Find where the given text appears and provide that cell's center as [x, y] coordinate. 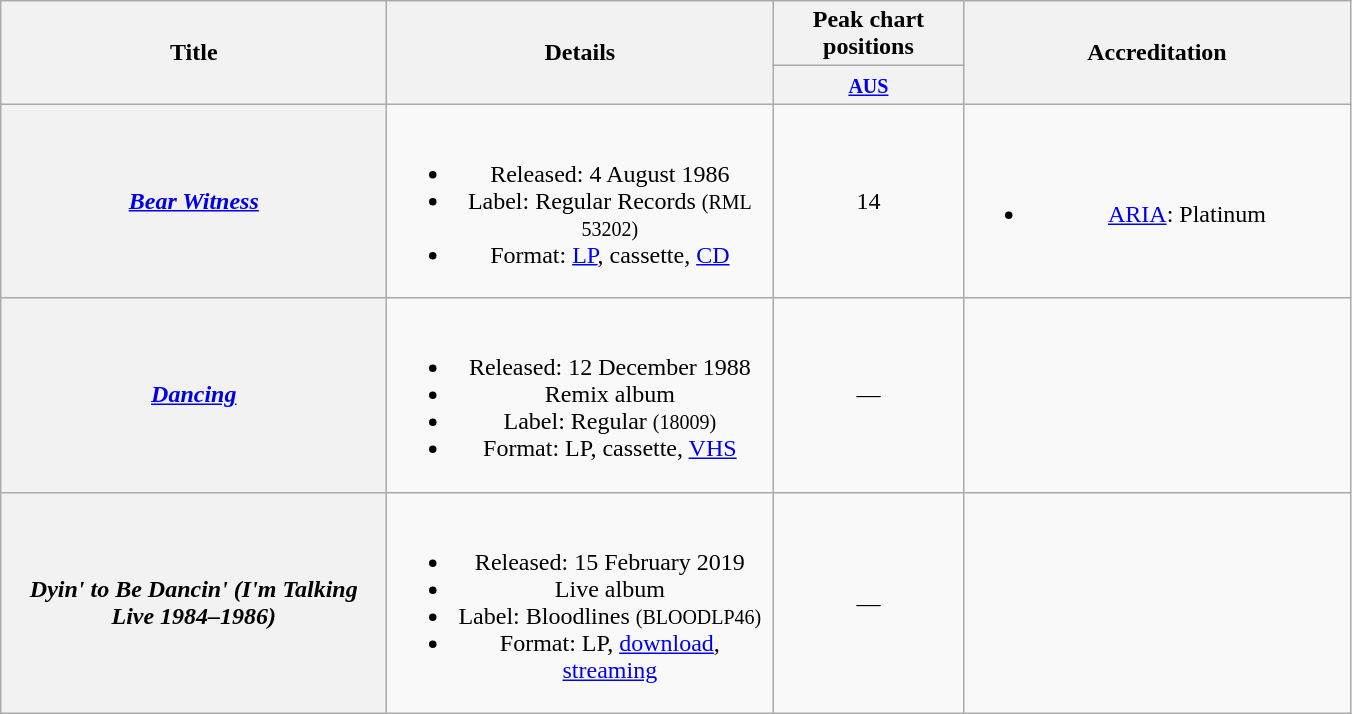
Released: 12 December 1988Remix albumLabel: Regular (18009)Format: LP, cassette, VHS [580, 395]
Bear Witness [194, 201]
Dancing [194, 395]
14 [868, 201]
Title [194, 52]
Dyin' to Be Dancin' (I'm Talking Live 1984–1986) [194, 602]
Peak chart positions [868, 34]
AUS [868, 85]
ARIA: Platinum [1157, 201]
Details [580, 52]
Released: 15 February 2019Live albumLabel: Bloodlines (BLOODLP46)Format: LP, download, streaming [580, 602]
Accreditation [1157, 52]
Released: 4 August 1986Label: Regular Records (RML 53202)Format: LP, cassette, CD [580, 201]
